Detect which cell encompasses the target text, then output its (x, y) center coordinate. 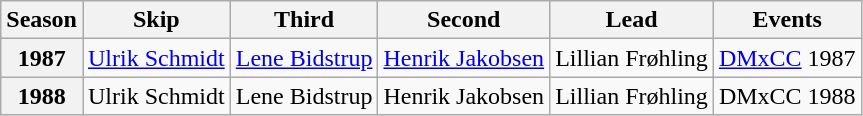
Season (42, 20)
Lead (632, 20)
DMxCC 1988 (787, 96)
Events (787, 20)
Third (304, 20)
Second (464, 20)
1987 (42, 58)
Skip (156, 20)
1988 (42, 96)
DMxCC 1987 (787, 58)
